Output the (X, Y) coordinate of the center of the cell containing the given text.  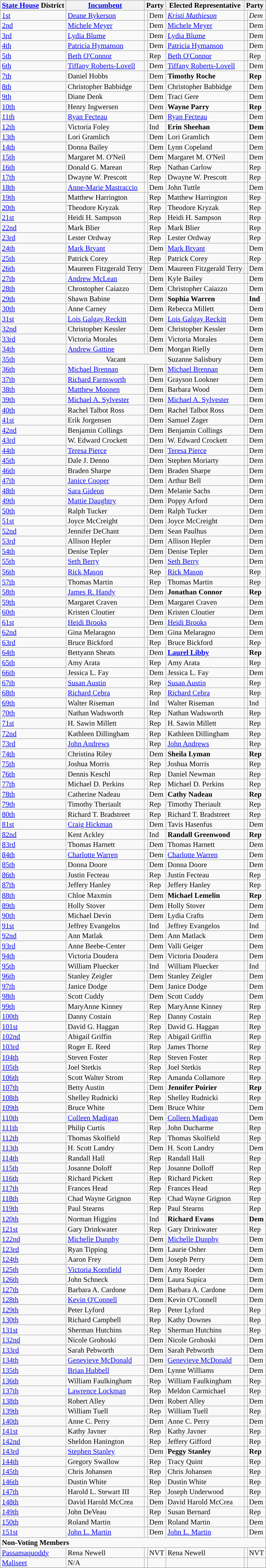
Erin Sheehan (205, 127)
55th (33, 562)
67th (33, 683)
Richard Evans (205, 1219)
10th (33, 107)
Betty Austin (105, 1087)
Morgan Rielly (205, 349)
Non-Voting Members (133, 1542)
Norman Higgins (105, 1219)
66th (33, 673)
Amy Roeder (205, 1269)
Vacant (116, 359)
21st (33, 218)
29th (33, 299)
149th (33, 1512)
105th (33, 1067)
83rd (33, 845)
108th (33, 1098)
147th (33, 1492)
Laurel Libby (205, 653)
9th (33, 96)
Michael Devin (105, 915)
Valli Geiger (205, 946)
72nd (33, 734)
64th (33, 653)
150th (33, 1522)
Kyle Bailey (205, 278)
65th (33, 663)
11th (33, 117)
Sean Paulhus (205, 531)
Cathy Nadeau (205, 794)
Anne Carney (105, 309)
137th (33, 1391)
Gregory Swallow (105, 1461)
18th (33, 188)
Chrostopher Caiazzo (105, 289)
143rd (33, 1451)
Maliseet (33, 1563)
70th (33, 713)
15th (33, 157)
113th (33, 1148)
Bettyann Sheats (105, 653)
Stephen Stanley (105, 1451)
Ann Matlack (205, 936)
Jeffery Gifford (205, 1441)
Jonathan Connor (205, 592)
56th (33, 572)
Peggy Stanley (205, 1451)
42nd (33, 430)
92nd (33, 936)
Jennifer DeChant (105, 531)
50th (33, 511)
45th (33, 461)
97th (33, 986)
39th (33, 400)
77th (33, 784)
Josanne Dolloff (205, 1168)
133rd (33, 1350)
8th (33, 86)
44th (33, 450)
46th (33, 470)
Poppy Arford (205, 501)
Aaron Frey (105, 1259)
38th (33, 390)
19th (33, 197)
58th (33, 592)
Donald G. Marean (105, 167)
134th (33, 1360)
Anne-Marie Mastraccio (105, 188)
124th (33, 1259)
Donna Bailey (105, 147)
N/A (105, 1563)
Scott Walter Strom (105, 1077)
4th (33, 46)
12th (33, 127)
Deane Rykerson (105, 16)
47th (33, 481)
126th (33, 1280)
28th (33, 289)
Daniel Hobbs (105, 76)
Henry Ingwersen (105, 107)
Brian Hubbell (105, 1371)
Joseph Underwood (205, 1492)
Laurie Osher (205, 1249)
107th (33, 1087)
State House District (33, 5)
87th (33, 885)
Ryan Tipping (105, 1249)
Kristi Mathieson (205, 16)
139th (33, 1411)
88th (33, 895)
14th (33, 147)
Sheila Lyman (205, 754)
59th (33, 602)
57th (33, 582)
114th (33, 1158)
Barbara Wood (205, 390)
Dale J. Denno (105, 461)
63rd (33, 642)
Janice Cooper (105, 481)
75th (33, 764)
93rd (33, 946)
23rd (33, 238)
41st (33, 420)
16th (33, 167)
68th (33, 693)
101st (33, 1027)
Samuel Zager (205, 420)
120th (33, 1219)
60th (33, 612)
131st (33, 1330)
138th (33, 1401)
151st (33, 1532)
Erik Jorgensen (105, 420)
Melanie Sachs (205, 491)
48th (33, 491)
Shawn Babine (105, 299)
James R. Handy (105, 592)
130th (33, 1320)
Tavis Hasenfus (205, 824)
Dennis Keschl (105, 774)
54th (33, 551)
62nd (33, 632)
85th (33, 865)
Roger E. Reed (105, 1047)
52nd (33, 531)
32nd (33, 329)
Timothy Roche (205, 76)
24th (33, 248)
Lawrence Lockman (105, 1391)
Victoria Foley (105, 127)
109th (33, 1108)
Daniel Newman (205, 774)
110th (33, 1118)
112th (33, 1138)
John Tuttle (205, 188)
Traci Gere (205, 96)
76th (33, 774)
123rd (33, 1249)
36th (33, 369)
Stephen Moriarty (205, 461)
Incumbent (105, 5)
132nd (33, 1340)
91st (33, 926)
103rd (33, 1047)
5th (33, 56)
31st (33, 319)
69th (33, 703)
116th (33, 1178)
142nd (33, 1441)
Christina Riley (105, 754)
Harold L. Stewart III (105, 1492)
53rd (33, 541)
Wayne Parry (205, 107)
140th (33, 1421)
Kathy Downes (205, 1320)
Susan Bernard (205, 1512)
2nd (33, 26)
100th (33, 1017)
129th (33, 1310)
John Schneck (105, 1280)
John DeVeau (105, 1512)
25th (33, 258)
94th (33, 956)
96th (33, 976)
22nd (33, 228)
102nd (33, 1037)
Nathan Carlow (205, 167)
80th (33, 814)
Josanne Doloff (105, 1168)
79th (33, 804)
74th (33, 754)
Tracy Quint (205, 1461)
141st (33, 1431)
145th (33, 1472)
Andrew McLean (105, 278)
136th (33, 1381)
Randall Greenwood (205, 835)
90th (33, 915)
144th (33, 1461)
51st (33, 521)
Christopher Caiazzo (205, 289)
Elected Representative (205, 5)
43rd (33, 440)
119th (33, 1209)
Victoria Kornfield (105, 1269)
106th (33, 1077)
146th (33, 1482)
26th (33, 268)
Lynn Copeland (205, 147)
13th (33, 137)
Philip Curtis (105, 1128)
Catherine Nadeau (105, 794)
17th (33, 177)
71st (33, 723)
7th (33, 76)
Joseph Perry (205, 1259)
Richard Farnsworth (105, 380)
Craig Hickman (105, 824)
73rd (33, 744)
89th (33, 905)
James Thorne (205, 1047)
Amanda Collamore (205, 1077)
Suzanne Salisbury (205, 359)
Ann Matlak (105, 936)
117th (33, 1188)
Grayson Lookner (205, 380)
27th (33, 278)
1st (33, 16)
78th (33, 794)
Jennifer Poirier (205, 1087)
104th (33, 1057)
111th (33, 1128)
98th (33, 996)
135th (33, 1371)
125th (33, 1269)
Richard Campbell (105, 1320)
40th (33, 410)
Mattie Daughtry (105, 501)
Lydia Crafts (205, 915)
Sheldon Hanington (105, 1441)
128th (33, 1300)
33rd (33, 339)
Arthur Bell (205, 481)
82nd (33, 835)
37th (33, 380)
Meldon Carmichael (205, 1391)
6th (33, 66)
84th (33, 855)
61st (33, 622)
Rebecca Millett (205, 309)
34th (33, 349)
49th (33, 501)
127th (33, 1290)
3rd (33, 36)
115th (33, 1168)
Andrew Gattine (105, 349)
John Ducharme (205, 1128)
Chloe Maxmin (105, 895)
86th (33, 875)
Kent Ackley (105, 835)
122nd (33, 1239)
95th (33, 966)
Anne Beebe-Center (105, 946)
35th (33, 359)
Sara Gideon (105, 491)
Passamaquoddy (33, 1553)
20th (33, 208)
118th (33, 1199)
148th (33, 1502)
30th (33, 309)
Sophia Warren (205, 299)
Michael Lemelin (205, 895)
121st (33, 1229)
Lynne Williams (205, 1371)
Laura Supica (205, 1280)
Matthew Moonen (105, 390)
81st (33, 824)
Diane Denk (105, 96)
99th (33, 1007)
